Locate the cell with the specified text and output its [X, Y] center coordinate. 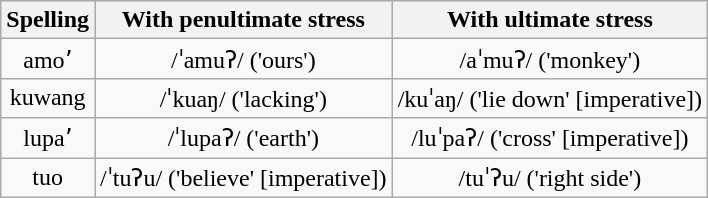
/ˈtuʔu/ ('believe' [imperative]) [244, 178]
/aˈmuʔ/ ('monkey') [550, 59]
/kuˈaŋ/ ('lie down' [imperative]) [550, 98]
With ultimate stress [550, 20]
/tuˈʔu/ ('right side') [550, 178]
With penultimate stress [244, 20]
tuo [48, 178]
kuwang [48, 98]
/ˈamuʔ/ ('ours') [244, 59]
lupaʼ [48, 138]
Spelling [48, 20]
/ˈkuaŋ/ ('lacking') [244, 98]
amoʼ [48, 59]
/luˈpaʔ/ ('cross' [imperative]) [550, 138]
/ˈlupaʔ/ ('earth') [244, 138]
